Search for the cell housing the specified text and yield its [x, y] center coordinate. 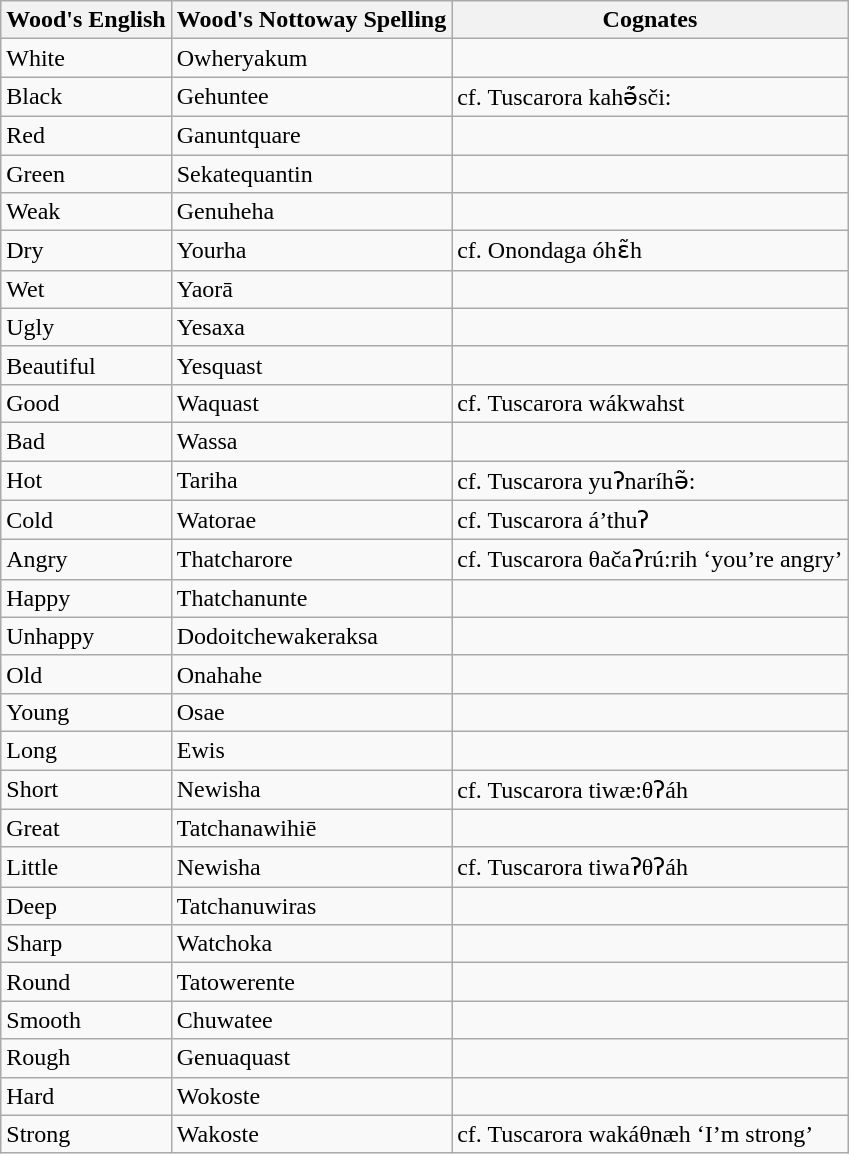
Tatchanawihiē [311, 828]
Wet [86, 289]
Watchoka [311, 944]
Little [86, 867]
Strong [86, 1134]
Unhappy [86, 636]
Great [86, 828]
Thatchanunte [311, 598]
Angry [86, 560]
cf. Tuscarora wakáθnæh ‘I’m strong’ [650, 1134]
Osae [311, 712]
Ugly [86, 327]
cf. Tuscarora á’thuʔ [650, 520]
Ganuntquare [311, 135]
Tariha [311, 480]
Young [86, 712]
cf. Tuscarora yuʔnaríhə̃: [650, 480]
cf. Onondaga óhɛ̃h [650, 251]
cf. Tuscarora tiwæ:θʔáh [650, 790]
Wood's Nottoway Spelling [311, 20]
Yesaxa [311, 327]
Cold [86, 520]
Rough [86, 1058]
Sharp [86, 944]
Chuwatee [311, 1020]
cf. Tuscarora θačaʔrú:rih ‘you’re angry’ [650, 560]
Black [86, 97]
Genuheha [311, 212]
Wassa [311, 441]
White [86, 58]
Sekatequantin [311, 173]
Dry [86, 251]
Thatcharore [311, 560]
Deep [86, 906]
Tatchanuwiras [311, 906]
Wakoste [311, 1134]
Waquast [311, 403]
Red [86, 135]
cf. Tuscarora kahə̃́sči: [650, 97]
Dodoitchewakeraksa [311, 636]
Good [86, 403]
Old [86, 674]
Happy [86, 598]
Onahahe [311, 674]
Genuaquast [311, 1058]
cf. Tuscarora tiwaʔθʔáh [650, 867]
Owheryakum [311, 58]
Yourha [311, 251]
Gehuntee [311, 97]
Short [86, 790]
Yaorā [311, 289]
Smooth [86, 1020]
Cognates [650, 20]
Bad [86, 441]
cf. Tuscarora wákwahst [650, 403]
Yesquast [311, 365]
Weak [86, 212]
Green [86, 173]
Round [86, 982]
Long [86, 750]
Tatowerente [311, 982]
Hard [86, 1096]
Beautiful [86, 365]
Hot [86, 480]
Watorae [311, 520]
Ewis [311, 750]
Wokoste [311, 1096]
Wood's English [86, 20]
